Capture the cell that displays the provided text and extract its (X, Y) central coordinate. 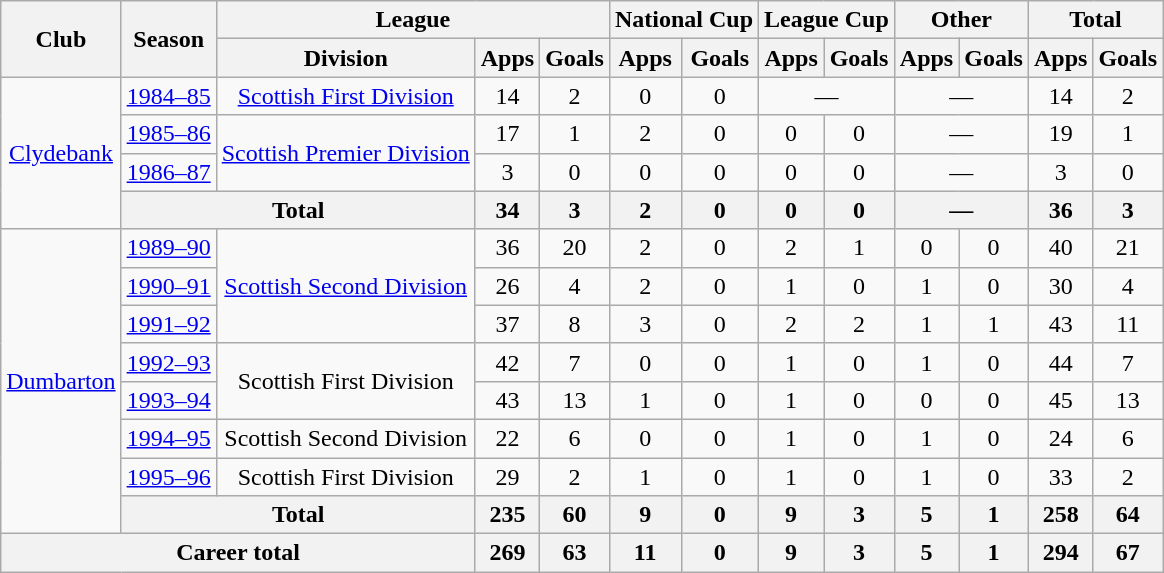
Dumbarton (61, 381)
29 (507, 477)
1992–93 (168, 362)
8 (575, 324)
30 (1060, 286)
269 (507, 553)
294 (1060, 553)
63 (575, 553)
1995–96 (168, 477)
67 (1128, 553)
45 (1060, 400)
235 (507, 515)
Season (168, 39)
1990–91 (168, 286)
34 (507, 210)
1986–87 (168, 172)
Club (61, 39)
Division (346, 58)
37 (507, 324)
42 (507, 362)
44 (1060, 362)
Clydebank (61, 153)
League (412, 20)
20 (575, 248)
League Cup (827, 20)
24 (1060, 438)
33 (1060, 477)
1993–94 (168, 400)
19 (1060, 134)
1994–95 (168, 438)
Scottish Premier Division (346, 153)
Other (961, 20)
22 (507, 438)
60 (575, 515)
258 (1060, 515)
26 (507, 286)
1985–86 (168, 134)
Career total (238, 553)
1989–90 (168, 248)
17 (507, 134)
1991–92 (168, 324)
1984–85 (168, 96)
21 (1128, 248)
40 (1060, 248)
National Cup (684, 20)
64 (1128, 515)
